For the text-containing cell, return its midpoint in (x, y) coordinate format. 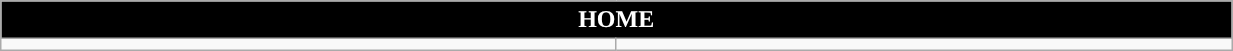
HOME (616, 20)
